Search for the cell housing the specified text and yield its (x, y) center coordinate. 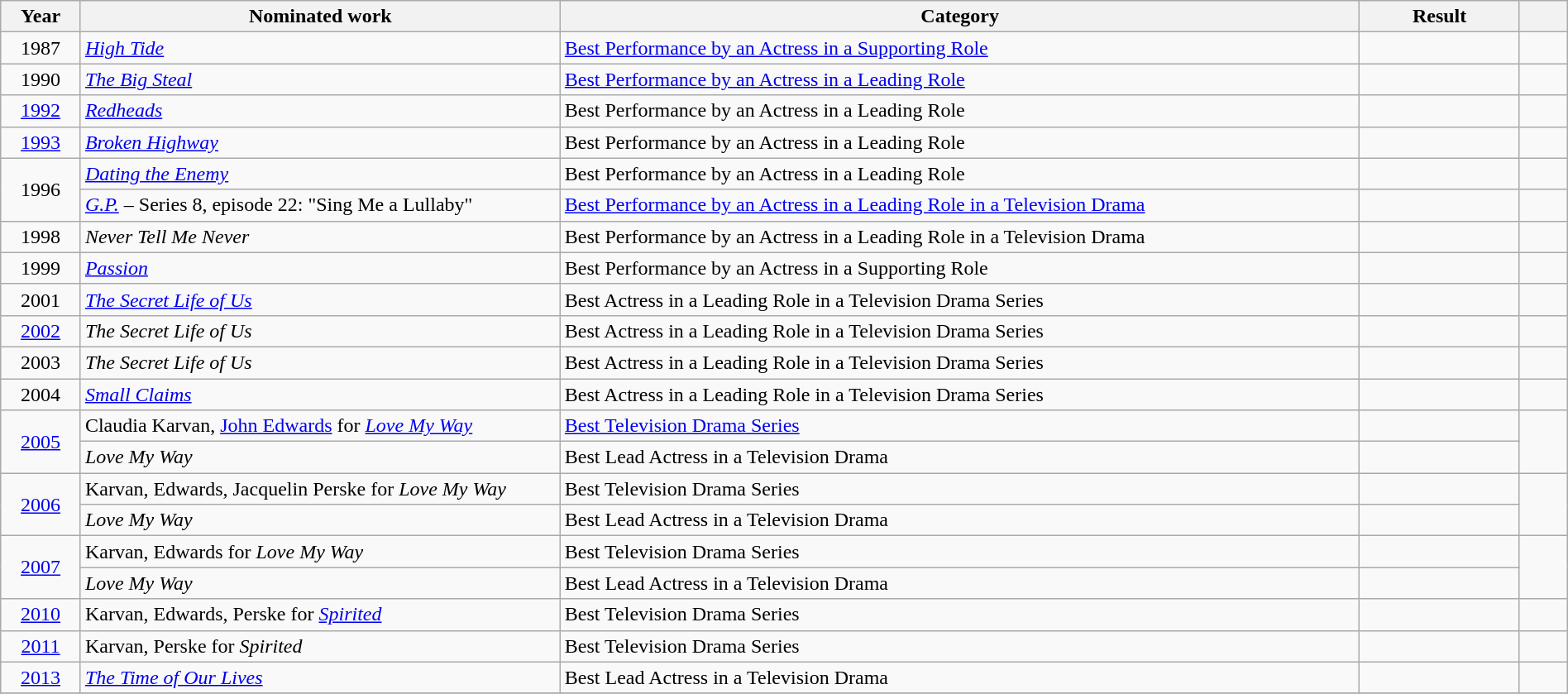
Small Claims (320, 395)
1998 (41, 237)
2001 (41, 299)
1990 (41, 79)
2005 (41, 442)
2006 (41, 505)
Karvan, Perske for Spirited (320, 646)
1996 (41, 189)
Category (959, 17)
2013 (41, 677)
Passion (320, 268)
Redheads (320, 111)
The Time of Our Lives (320, 677)
1999 (41, 268)
Karvan, Edwards, Jacquelin Perske for Love My Way (320, 489)
Karvan, Edwards for Love My Way (320, 552)
High Tide (320, 48)
1992 (41, 111)
2003 (41, 362)
The Big Steal (320, 79)
1987 (41, 48)
Nominated work (320, 17)
Year (41, 17)
2004 (41, 395)
1993 (41, 142)
Claudia Karvan, John Edwards for Love My Way (320, 426)
Result (1439, 17)
2010 (41, 615)
Dating the Enemy (320, 174)
Broken Highway (320, 142)
G.P. – Series 8, episode 22: "Sing Me a Lullaby" (320, 205)
2011 (41, 646)
Karvan, Edwards, Perske for Spirited (320, 615)
Never Tell Me Never (320, 237)
2002 (41, 331)
2007 (41, 567)
